For the text-containing cell, return its midpoint in (x, y) coordinate format. 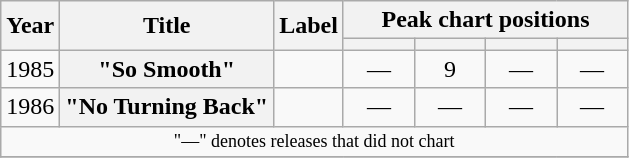
Title (167, 26)
Year (30, 26)
"No Turning Back" (167, 107)
"—" denotes releases that did not chart (314, 142)
1986 (30, 107)
Label (309, 26)
1985 (30, 69)
9 (450, 69)
Peak chart positions (485, 20)
"So Smooth" (167, 69)
